Return [X, Y] of the center of cell containing provided text 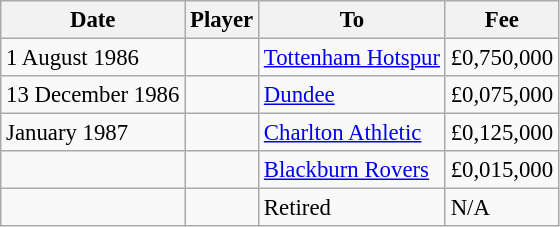
£0,125,000 [502, 133]
Blackburn Rovers [352, 170]
January 1987 [93, 133]
13 December 1986 [93, 95]
Charlton Athletic [352, 133]
To [352, 20]
Date [93, 20]
N/A [502, 208]
Tottenham Hotspur [352, 58]
Player [222, 20]
1 August 1986 [93, 58]
Fee [502, 20]
£0,075,000 [502, 95]
Dundee [352, 95]
£0,015,000 [502, 170]
£0,750,000 [502, 58]
Retired [352, 208]
